Provide the [x, y] coordinate of the cell's center where the given text is located.  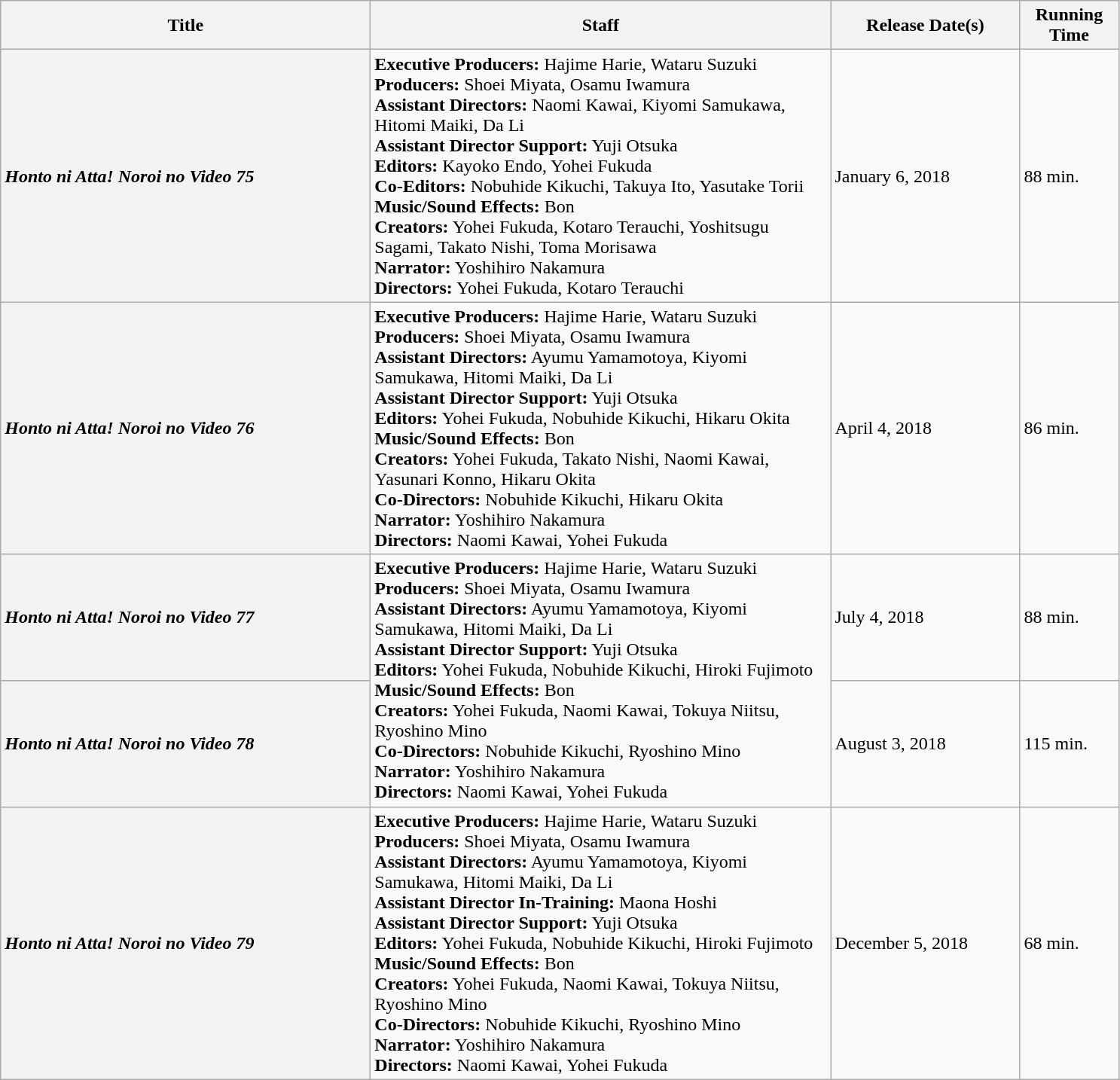
Honto ni Atta! Noroi no Video 75 [185, 176]
January 6, 2018 [925, 176]
July 4, 2018 [925, 618]
Running Time [1070, 26]
86 min. [1070, 428]
December 5, 2018 [925, 943]
115 min. [1070, 743]
Release Date(s) [925, 26]
68 min. [1070, 943]
Honto ni Atta! Noroi no Video 79 [185, 943]
Title [185, 26]
Staff [601, 26]
August 3, 2018 [925, 743]
Honto ni Atta! Noroi no Video 76 [185, 428]
Honto ni Atta! Noroi no Video 77 [185, 618]
Honto ni Atta! Noroi no Video 78 [185, 743]
April 4, 2018 [925, 428]
